Provide the (x, y) coordinate of the cell's center where the given text is located.  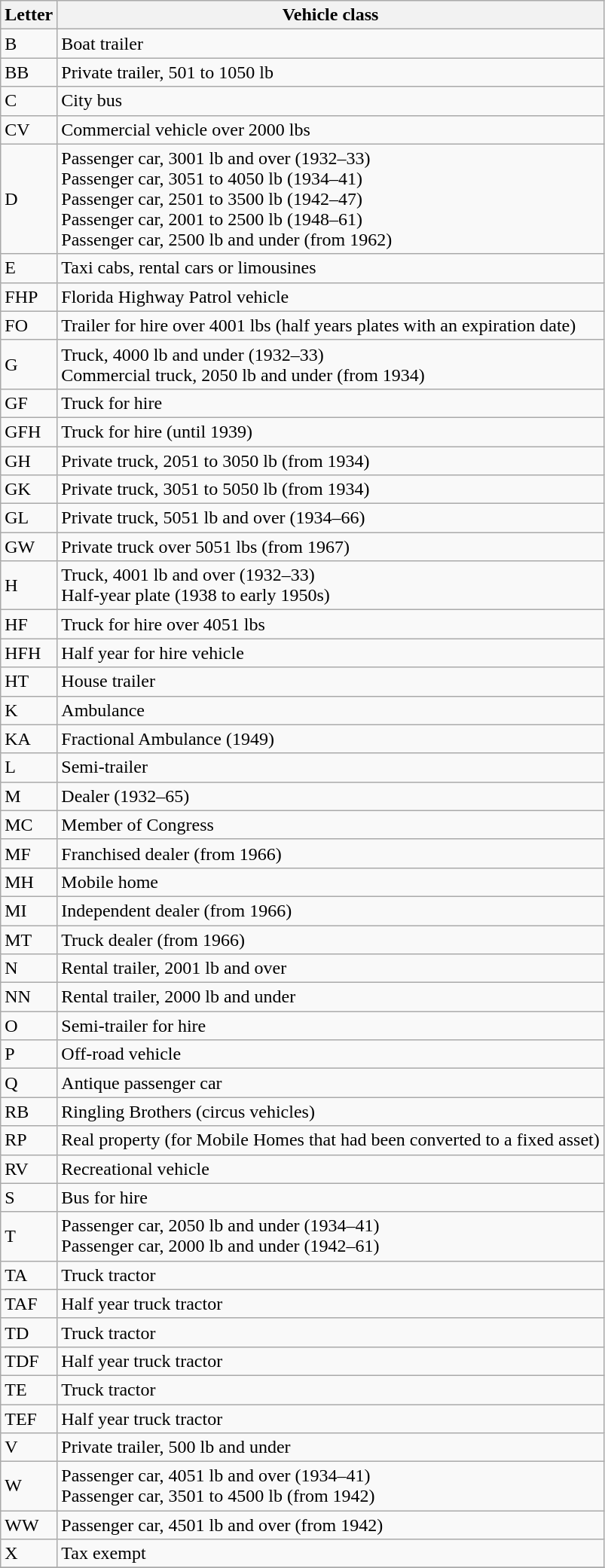
MC (29, 825)
B (29, 44)
Rental trailer, 2001 lb and over (330, 969)
Passenger car, 4051 lb and over (1934–41)Passenger car, 3501 to 4500 lb (from 1942) (330, 1487)
Passenger car, 4501 lb and over (from 1942) (330, 1525)
Private truck, 5051 lb and over (1934–66) (330, 518)
V (29, 1448)
Bus for hire (330, 1197)
TDF (29, 1361)
RV (29, 1169)
House trailer (330, 682)
KA (29, 739)
NN (29, 997)
Recreational vehicle (330, 1169)
HFH (29, 653)
GH (29, 460)
GL (29, 518)
Dealer (1932–65) (330, 796)
Antique passenger car (330, 1083)
Passenger car, 2050 lb and under (1934–41)Passenger car, 2000 lb and under (1942–61) (330, 1237)
Private trailer, 500 lb and under (330, 1448)
Taxi cabs, rental cars or limousines (330, 268)
N (29, 969)
Truck dealer (from 1966) (330, 939)
Truck, 4001 lb and over (1932–33)Half-year plate (1938 to early 1950s) (330, 586)
W (29, 1487)
Franchised dealer (from 1966) (330, 853)
Fractional Ambulance (1949) (330, 739)
TA (29, 1275)
Truck for hire over 4051 lbs (330, 624)
Truck, 4000 lb and under (1932–33)Commercial truck, 2050 lb and under (from 1934) (330, 365)
G (29, 365)
FO (29, 325)
Truck for hire (until 1939) (330, 432)
Truck for hire (330, 403)
BB (29, 72)
Private truck, 3051 to 5050 lb (from 1934) (330, 490)
Private truck over 5051 lbs (from 1967) (330, 547)
MI (29, 911)
Semi-trailer for hire (330, 1026)
Rental trailer, 2000 lb and under (330, 997)
Member of Congress (330, 825)
HT (29, 682)
TEF (29, 1418)
Ringling Brothers (circus vehicles) (330, 1112)
Tax exempt (330, 1554)
Semi-trailer (330, 767)
L (29, 767)
HF (29, 624)
T (29, 1237)
RB (29, 1112)
Mobile home (330, 882)
Half year for hire vehicle (330, 653)
RP (29, 1140)
WW (29, 1525)
Trailer for hire over 4001 lbs (half years plates with an expiration date) (330, 325)
GFH (29, 432)
Vehicle class (330, 15)
Independent dealer (from 1966) (330, 911)
GW (29, 547)
Commercial vehicle over 2000 lbs (330, 130)
GK (29, 490)
MF (29, 853)
H (29, 586)
Off-road vehicle (330, 1054)
FHP (29, 297)
Private truck, 2051 to 3050 lb (from 1934) (330, 460)
City bus (330, 101)
MH (29, 882)
K (29, 710)
MT (29, 939)
Real property (for Mobile Homes that had been converted to a fixed asset) (330, 1140)
X (29, 1554)
Boat trailer (330, 44)
GF (29, 403)
C (29, 101)
CV (29, 130)
Q (29, 1083)
Ambulance (330, 710)
TAF (29, 1304)
E (29, 268)
P (29, 1054)
Florida Highway Patrol vehicle (330, 297)
O (29, 1026)
Letter (29, 15)
Private trailer, 501 to 1050 lb (330, 72)
TD (29, 1332)
M (29, 796)
TE (29, 1390)
S (29, 1197)
D (29, 199)
